Pinpoint the cell where the given text exists, returning its (X, Y) midpoint coordinate. 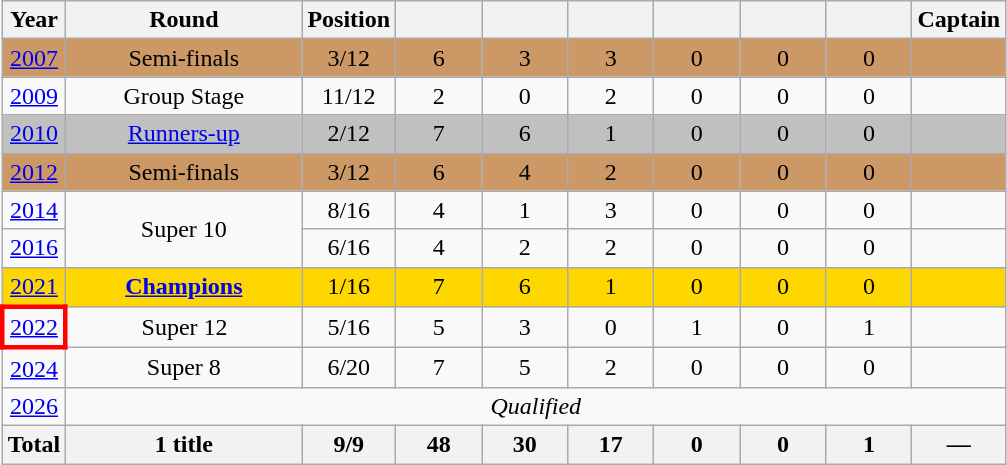
2021 (34, 287)
Year (34, 20)
Champions (184, 287)
2010 (34, 134)
2007 (34, 58)
2016 (34, 248)
2024 (34, 368)
6/20 (349, 368)
Super 10 (184, 229)
Group Stage (184, 96)
30 (525, 444)
Round (184, 20)
— (959, 444)
Position (349, 20)
Super 8 (184, 368)
17 (611, 444)
1/16 (349, 287)
Captain (959, 20)
8/16 (349, 210)
2022 (34, 328)
Total (34, 444)
1 title (184, 444)
11/12 (349, 96)
Qualified (536, 406)
2009 (34, 96)
48 (439, 444)
Runners-up (184, 134)
5/16 (349, 328)
2026 (34, 406)
2012 (34, 172)
2014 (34, 210)
9/9 (349, 444)
6/16 (349, 248)
2/12 (349, 134)
Super 12 (184, 328)
